Locate the cell with the specified text and output its (x, y) center coordinate. 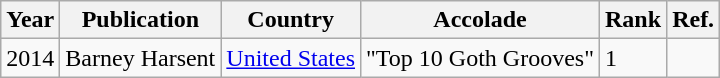
Year (30, 20)
"Top 10 Goth Grooves" (480, 58)
Country (291, 20)
Ref. (694, 20)
United States (291, 58)
Rank (634, 20)
Barney Harsent (140, 58)
Accolade (480, 20)
2014 (30, 58)
1 (634, 58)
Publication (140, 20)
